Locate the cell with the specified text and output its [x, y] center coordinate. 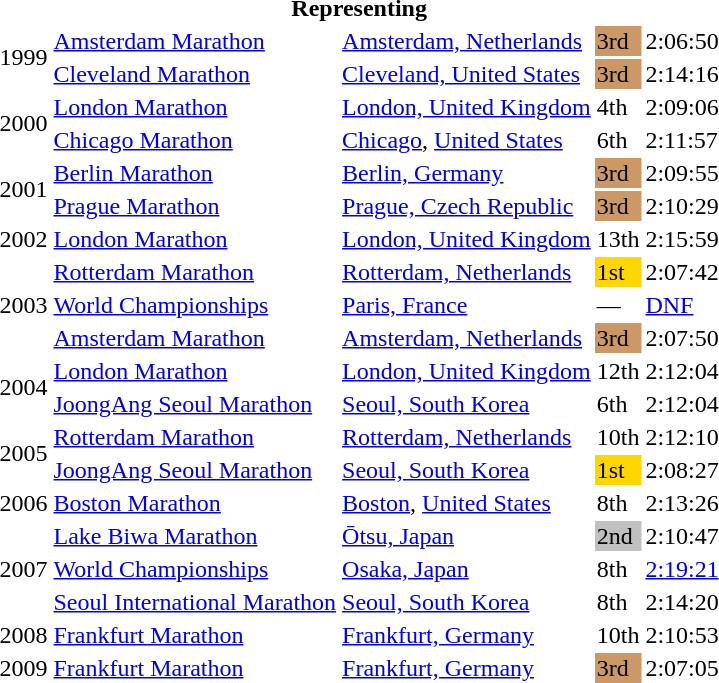
Prague, Czech Republic [467, 206]
12th [618, 371]
Chicago, United States [467, 140]
2nd [618, 536]
Cleveland, United States [467, 74]
Berlin, Germany [467, 173]
Boston, United States [467, 503]
Seoul International Marathon [195, 602]
Osaka, Japan [467, 569]
4th [618, 107]
Cleveland Marathon [195, 74]
Ōtsu, Japan [467, 536]
Lake Biwa Marathon [195, 536]
Berlin Marathon [195, 173]
13th [618, 239]
Boston Marathon [195, 503]
Prague Marathon [195, 206]
Chicago Marathon [195, 140]
— [618, 305]
Paris, France [467, 305]
